Pinpoint the cell where the given text exists, returning its [X, Y] midpoint coordinate. 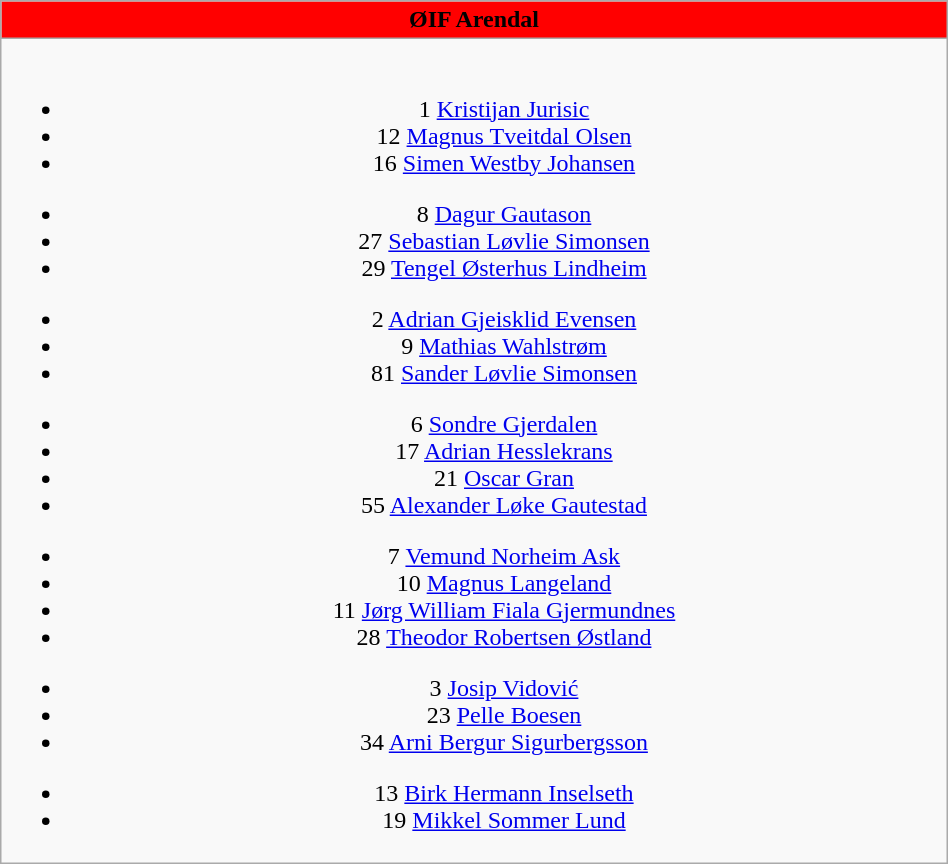
ØIF Arendal [474, 20]
